Determine the [X, Y] coordinate at the center of the cell enclosing the given text.  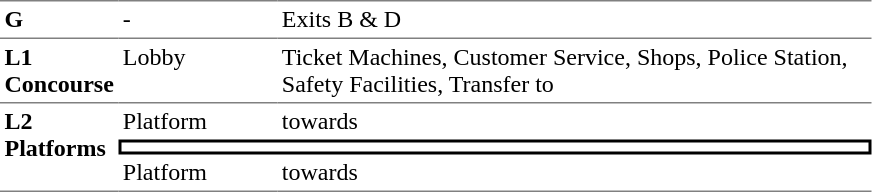
G [59, 19]
Lobby [198, 71]
L1Concourse [59, 71]
Ticket Machines, Customer Service, Shops, Police Station, Safety Facilities, Transfer to [574, 71]
Exits B & D [574, 19]
L2Platforms [59, 148]
- [198, 19]
